Output the (x, y) coordinate of the center of the cell containing the given text.  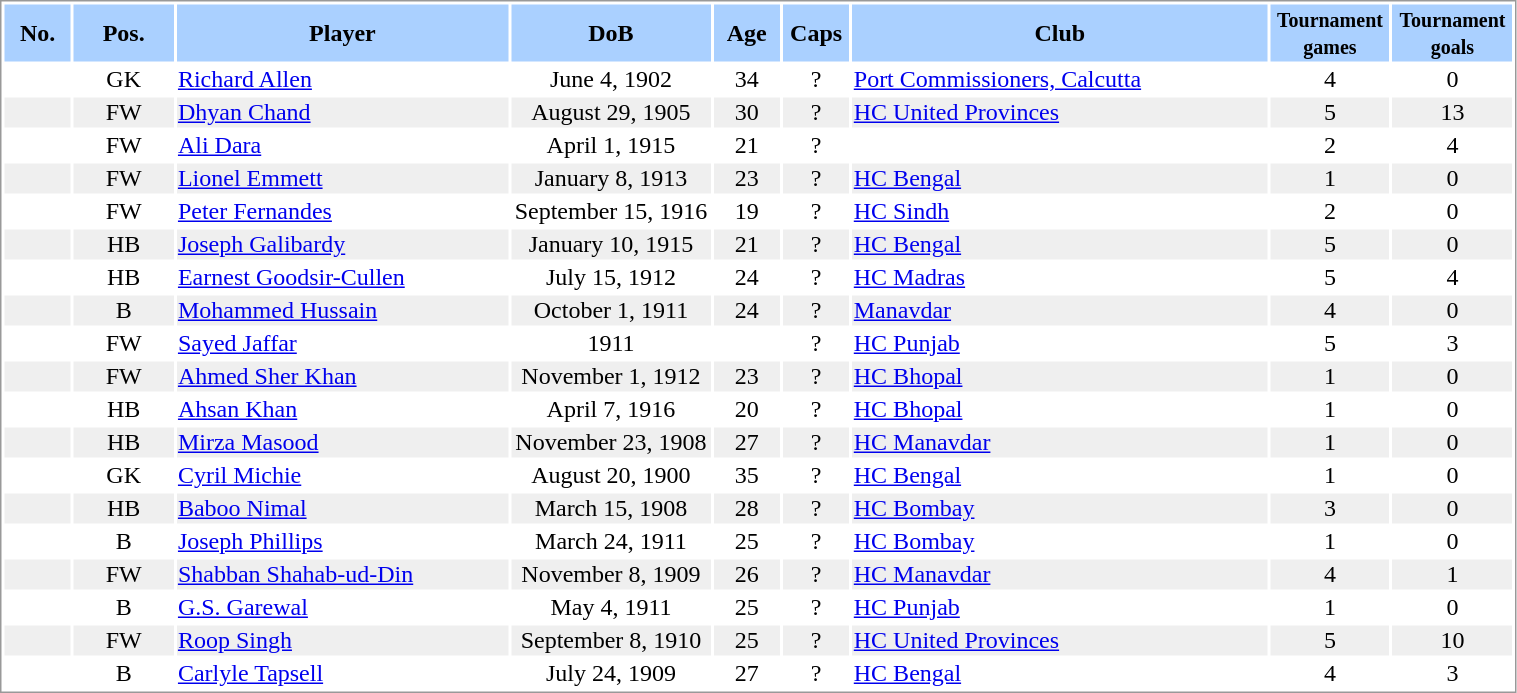
HC Madras (1060, 277)
Age (747, 32)
G.S. Garewal (342, 607)
November 1, 1912 (610, 377)
July 15, 1912 (610, 277)
September 15, 1916 (610, 211)
January 10, 1915 (610, 245)
January 8, 1913 (610, 179)
August 29, 1905 (610, 113)
October 1, 1911 (610, 311)
Earnest Goodsir-Cullen (342, 277)
Caps (816, 32)
Richard Allen (342, 79)
August 20, 1900 (610, 475)
Roop Singh (342, 641)
20 (747, 409)
Player (342, 32)
Cyril Michie (342, 475)
Manavdar (1060, 311)
Port Commissioners, Calcutta (1060, 79)
Joseph Phillips (342, 541)
Mirza Masood (342, 443)
Ahsan Khan (342, 409)
DoB (610, 32)
Sayed Jaffar (342, 343)
June 4, 1902 (610, 79)
Mohammed Hussain (342, 311)
November 8, 1909 (610, 575)
Lionel Emmett (342, 179)
13 (1453, 113)
September 8, 1910 (610, 641)
April 1, 1915 (610, 145)
Ahmed Sher Khan (342, 377)
Joseph Galibardy (342, 245)
Carlyle Tapsell (342, 673)
November 23, 1908 (610, 443)
Club (1060, 32)
April 7, 1916 (610, 409)
19 (747, 211)
Tournamentgoals (1453, 32)
1911 (610, 343)
March 24, 1911 (610, 541)
Dhyan Chand (342, 113)
May 4, 1911 (610, 607)
26 (747, 575)
March 15, 1908 (610, 509)
35 (747, 475)
Pos. (124, 32)
Tournamentgames (1330, 32)
Ali Dara (342, 145)
No. (37, 32)
30 (747, 113)
Peter Fernandes (342, 211)
28 (747, 509)
Shabban Shahab-ud-Din (342, 575)
July 24, 1909 (610, 673)
34 (747, 79)
HC Sindh (1060, 211)
Baboo Nimal (342, 509)
10 (1453, 641)
